Detect which cell encompasses the target text, then output its [x, y] center coordinate. 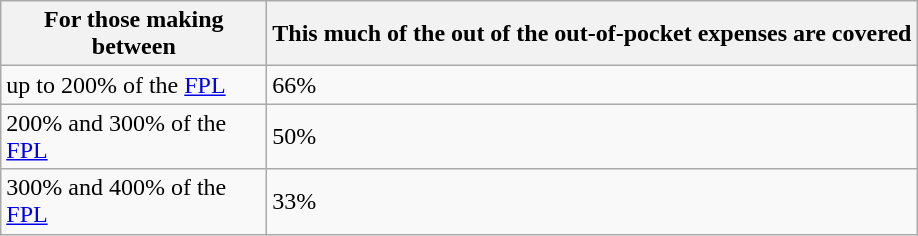
up to 200% of the FPL [134, 85]
This much of the out of the out-of-pocket expenses are covered [592, 34]
300% and 400% of the FPL [134, 202]
33% [592, 202]
50% [592, 136]
66% [592, 85]
200% and 300% of the FPL [134, 136]
For those making between [134, 34]
